Scan for the cell matching the given text and deliver its [X, Y] coordinate at center. 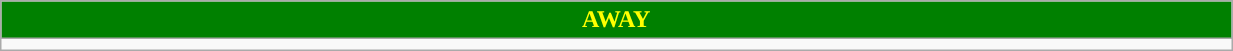
AWAY [616, 20]
